Extract the [x, y] coordinate from the center of the cell holding the provided text.  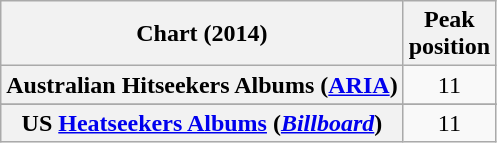
Australian Hitseekers Albums (ARIA) [202, 85]
Peakposition [449, 34]
US Heatseekers Albums (Billboard) [202, 123]
Chart (2014) [202, 34]
